Provide the (X, Y) coordinate of the cell's center where the given text is located.  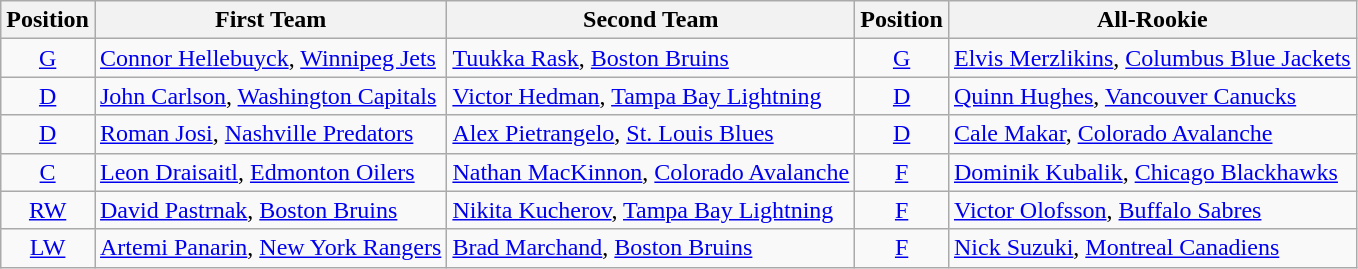
Quinn Hughes, Vancouver Canucks (1152, 96)
First Team (270, 20)
RW (48, 210)
Connor Hellebuyck, Winnipeg Jets (270, 58)
Elvis Merzlikins, Columbus Blue Jackets (1152, 58)
LW (48, 248)
Leon Draisaitl, Edmonton Oilers (270, 172)
Roman Josi, Nashville Predators (270, 134)
Victor Hedman, Tampa Bay Lightning (651, 96)
Artemi Panarin, New York Rangers (270, 248)
Second Team (651, 20)
Nikita Kucherov, Tampa Bay Lightning (651, 210)
Nathan MacKinnon, Colorado Avalanche (651, 172)
Cale Makar, Colorado Avalanche (1152, 134)
C (48, 172)
David Pastrnak, Boston Bruins (270, 210)
Brad Marchand, Boston Bruins (651, 248)
John Carlson, Washington Capitals (270, 96)
Alex Pietrangelo, St. Louis Blues (651, 134)
Victor Olofsson, Buffalo Sabres (1152, 210)
All-Rookie (1152, 20)
Nick Suzuki, Montreal Canadiens (1152, 248)
Dominik Kubalik, Chicago Blackhawks (1152, 172)
Tuukka Rask, Boston Bruins (651, 58)
